Return [x, y] of the center of cell containing provided text 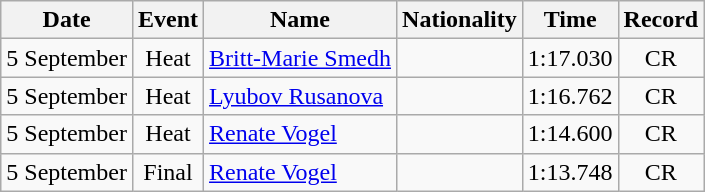
Event [168, 20]
Date [67, 20]
Nationality [460, 20]
1:13.748 [570, 172]
Record [661, 20]
1:16.762 [570, 96]
Lyubov Rusanova [300, 96]
1:14.600 [570, 134]
Name [300, 20]
Britt-Marie Smedh [300, 58]
Time [570, 20]
1:17.030 [570, 58]
Final [168, 172]
